Find where the given text appears and provide that cell's center as (x, y) coordinate. 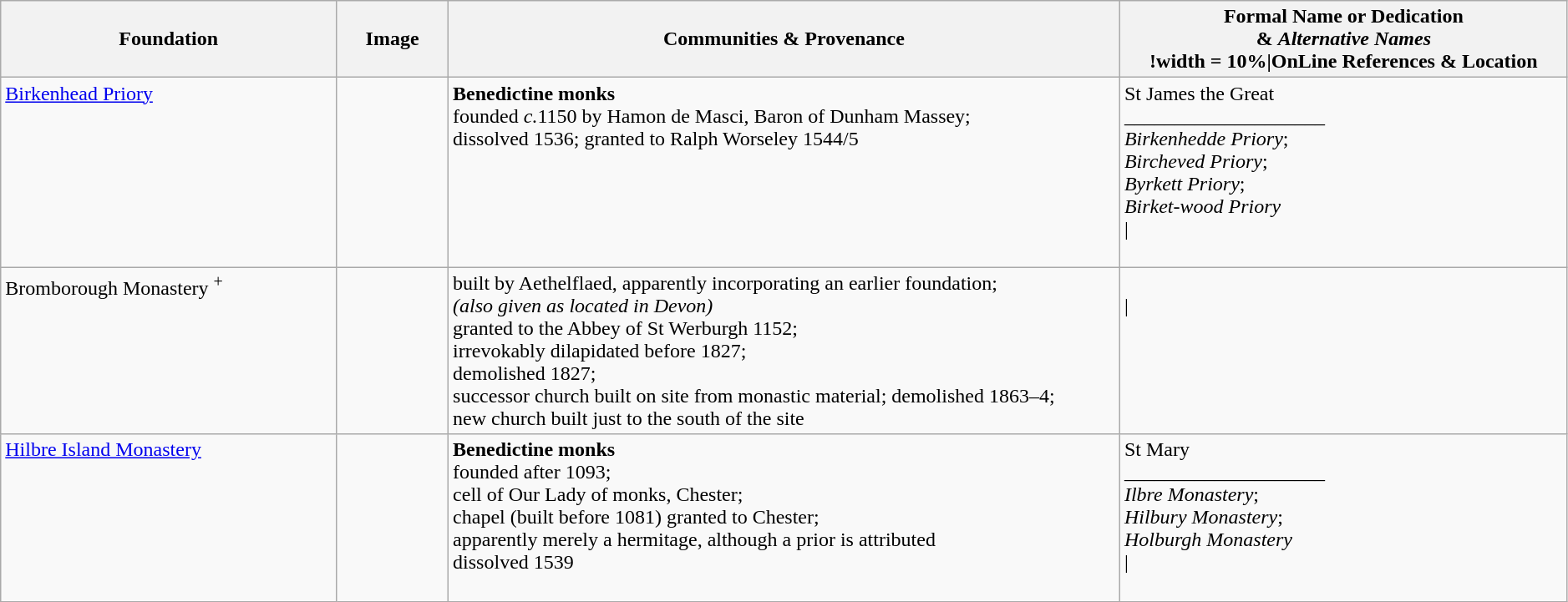
St Mary____________________Ilbre Monastery;Hilbury Monastery;Holburgh Monastery| (1343, 518)
Communities & Provenance (784, 39)
Benedictine monksfounded c.1150 by Hamon de Masci, Baron of Dunham Massey;dissolved 1536; granted to Ralph Worseley 1544/5 (784, 172)
Formal Name or Dedication & Alternative Names!width = 10%|OnLine References & Location (1343, 39)
Foundation (169, 39)
| (1343, 351)
St James the Great____________________Birkenhedde Priory;Bircheved Priory;Byrkett Priory;Birket-wood Priory| (1343, 172)
Image (393, 39)
Bromborough Monastery + (169, 351)
Hilbre Island Monastery (169, 518)
Birkenhead Priory (169, 172)
